For the text-containing cell, return its midpoint in (X, Y) coordinate format. 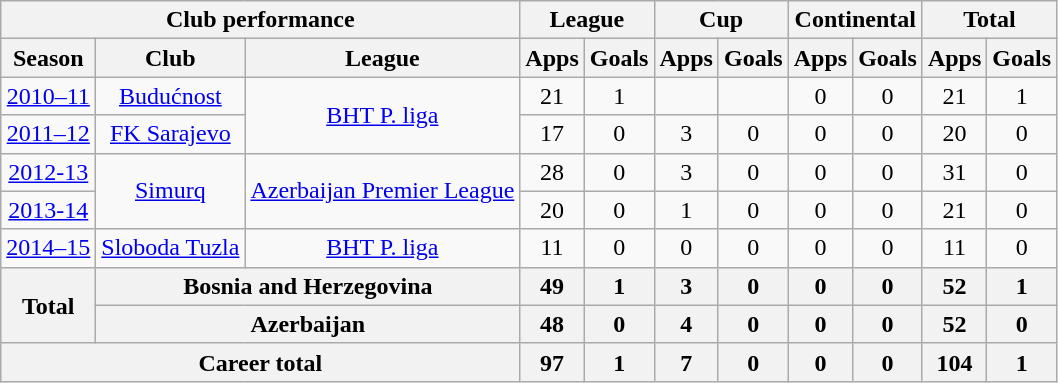
Continental (855, 20)
Cup (721, 20)
2010–11 (48, 96)
Sloboda Tuzla (170, 248)
28 (552, 172)
97 (552, 362)
Club (170, 58)
Simurq (170, 191)
Azerbaijan Premier League (382, 191)
Budućnost (170, 96)
48 (552, 324)
104 (954, 362)
Career total (260, 362)
2011–12 (48, 134)
4 (686, 324)
17 (552, 134)
Season (48, 58)
Bosnia and Herzegovina (308, 286)
31 (954, 172)
Azerbaijan (308, 324)
FK Sarajevo (170, 134)
7 (686, 362)
2012-13 (48, 172)
2013-14 (48, 210)
49 (552, 286)
Club performance (260, 20)
2014–15 (48, 248)
